Return (X, Y) of the center of cell containing provided text 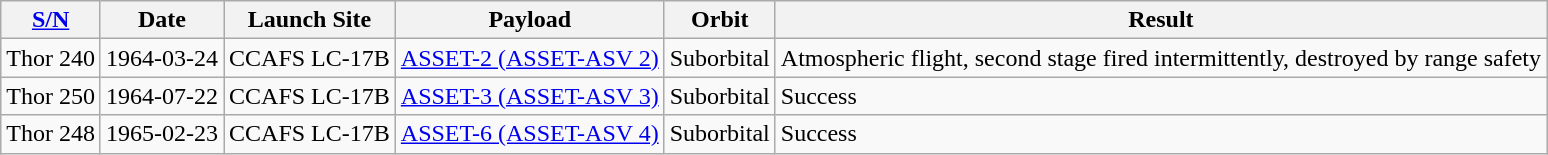
Result (1160, 20)
ASSET-6 (ASSET-ASV 4) (530, 134)
1965-02-23 (162, 134)
Thor 248 (51, 134)
Atmospheric flight, second stage fired intermittently, destroyed by range safety (1160, 58)
Date (162, 20)
Orbit (720, 20)
1964-07-22 (162, 96)
ASSET-2 (ASSET-ASV 2) (530, 58)
Launch Site (310, 20)
ASSET-3 (ASSET-ASV 3) (530, 96)
Thor 250 (51, 96)
1964-03-24 (162, 58)
Payload (530, 20)
Thor 240 (51, 58)
S/N (51, 20)
